From the cell containing the given text, extract its center point as (x, y) coordinate. 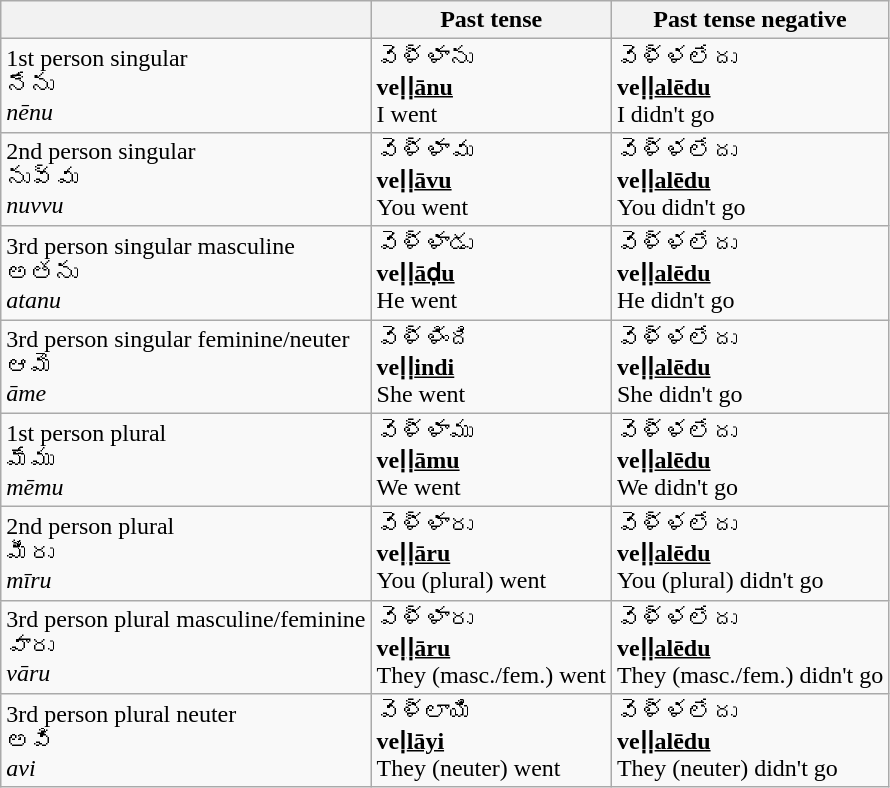
వెళ్ళలేదుveḷḷalēduYou didn't go (750, 179)
వెళ్ళలేదుveḷḷalēduYou (plural) didn't go (750, 554)
2nd person singularనువ్వుnuvvu (186, 179)
వెళ్ళలేదుveḷḷalēduHe didn't go (750, 273)
వెళ్ళారుveḷḷāruThey (masc./fem.) went (491, 647)
3rd person plural neuterఅవిavi (186, 741)
వెళ్ళావుveḷḷāvuYou went (491, 179)
వెళ్ళారుveḷḷāruYou (plural) went (491, 554)
Past tense (491, 20)
వెళ్ళలేదుveḷḷalēduShe didn't go (750, 367)
3rd person singular masculineఅతనుatanu (186, 273)
వెళ్ళలేదుveḷḷalēduWe didn't go (750, 460)
వెళ్ళాముveḷḷāmuWe went (491, 460)
3rd person singular feminine/neuterఆమెāme (186, 367)
1st person pluralమేముmēmu (186, 460)
వెళ్ళాడుveḷḷāḍuHe went (491, 273)
వెళ్ళలేదుveḷḷalēduThey (neuter) didn't go (750, 741)
వెళ్ళానుveḷḷānuI went (491, 86)
3rd person plural masculine/feminineవారుvāru (186, 647)
వెళ్ళలేదుveḷḷalēduThey (masc./fem.) didn't go (750, 647)
వెళ్లాయిveḷlāyiThey (neuter) went (491, 741)
1st person singularనేనుnēnu (186, 86)
2nd person pluralమీరుmīru (186, 554)
వెళ్ళలేదుveḷḷalēduI didn't go (750, 86)
Past tense negative (750, 20)
వెళ్ళిందిveḷḷindiShe went (491, 367)
